Extract the [x, y] coordinate from the center of the cell holding the provided text.  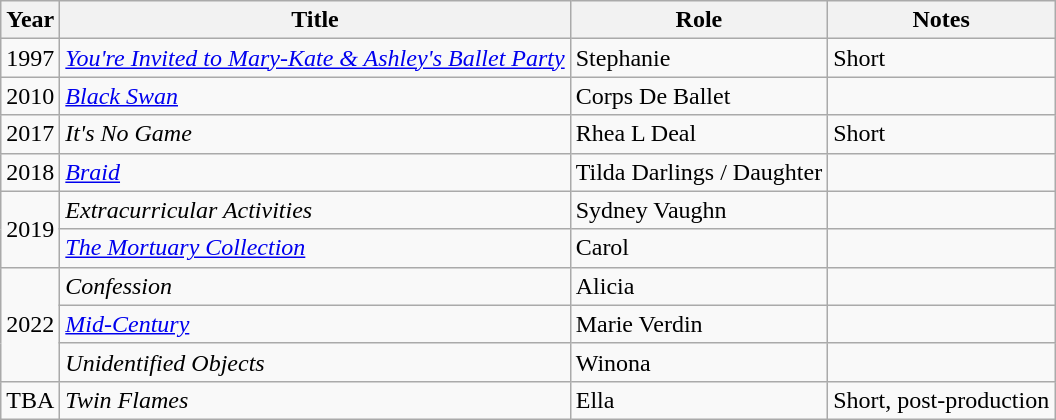
2010 [30, 96]
The Mortuary Collection [315, 248]
Title [315, 20]
Corps De Ballet [698, 96]
Short, post-production [942, 400]
Black Swan [315, 96]
1997 [30, 58]
Notes [942, 20]
Unidentified Objects [315, 362]
Stephanie [698, 58]
Braid [315, 172]
Year [30, 20]
Tilda Darlings / Daughter [698, 172]
Winona [698, 362]
2017 [30, 134]
Sydney Vaughn [698, 210]
It's No Game [315, 134]
Role [698, 20]
2018 [30, 172]
2022 [30, 324]
Carol [698, 248]
2019 [30, 229]
Mid-Century [315, 324]
Rhea L Deal [698, 134]
Extracurricular Activities [315, 210]
Alicia [698, 286]
Twin Flames [315, 400]
Marie Verdin [698, 324]
TBA [30, 400]
Ella [698, 400]
You're Invited to Mary-Kate & Ashley's Ballet Party [315, 58]
Confession [315, 286]
